Determine the [X, Y] coordinate at the center of the cell enclosing the given text.  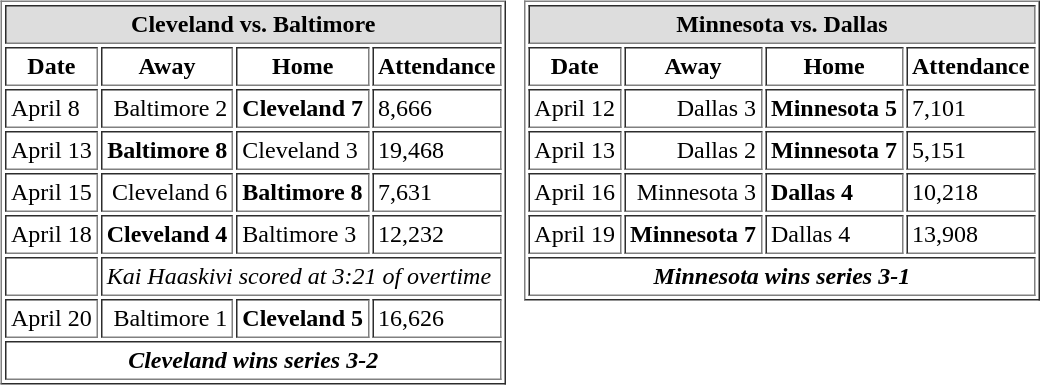
April 8 [52, 108]
April 15 [52, 192]
Minnesota vs. Dallas [782, 24]
April 19 [574, 234]
13,908 [970, 234]
Minnesota 3 [693, 192]
April 20 [52, 318]
Cleveland 7 [302, 108]
April 16 [574, 192]
Dallas 3 [693, 108]
April 12 [574, 108]
7,631 [436, 192]
April 18 [52, 234]
Cleveland vs. Baltimore [253, 24]
Baltimore 2 [168, 108]
Baltimore 3 [302, 234]
5,151 [970, 150]
Kai Haaskivi scored at 3:21 of overtime [302, 276]
7,101 [970, 108]
Minnesota wins series 3-1 [782, 276]
Dallas 2 [693, 150]
10,218 [970, 192]
19,468 [436, 150]
8,666 [436, 108]
Baltimore 1 [168, 318]
Cleveland 3 [302, 150]
Minnesota 5 [834, 108]
12,232 [436, 234]
Cleveland 5 [302, 318]
Cleveland wins series 3-2 [253, 360]
16,626 [436, 318]
Cleveland 4 [168, 234]
Cleveland 6 [168, 192]
